Capture the cell that displays the provided text and extract its (X, Y) central coordinate. 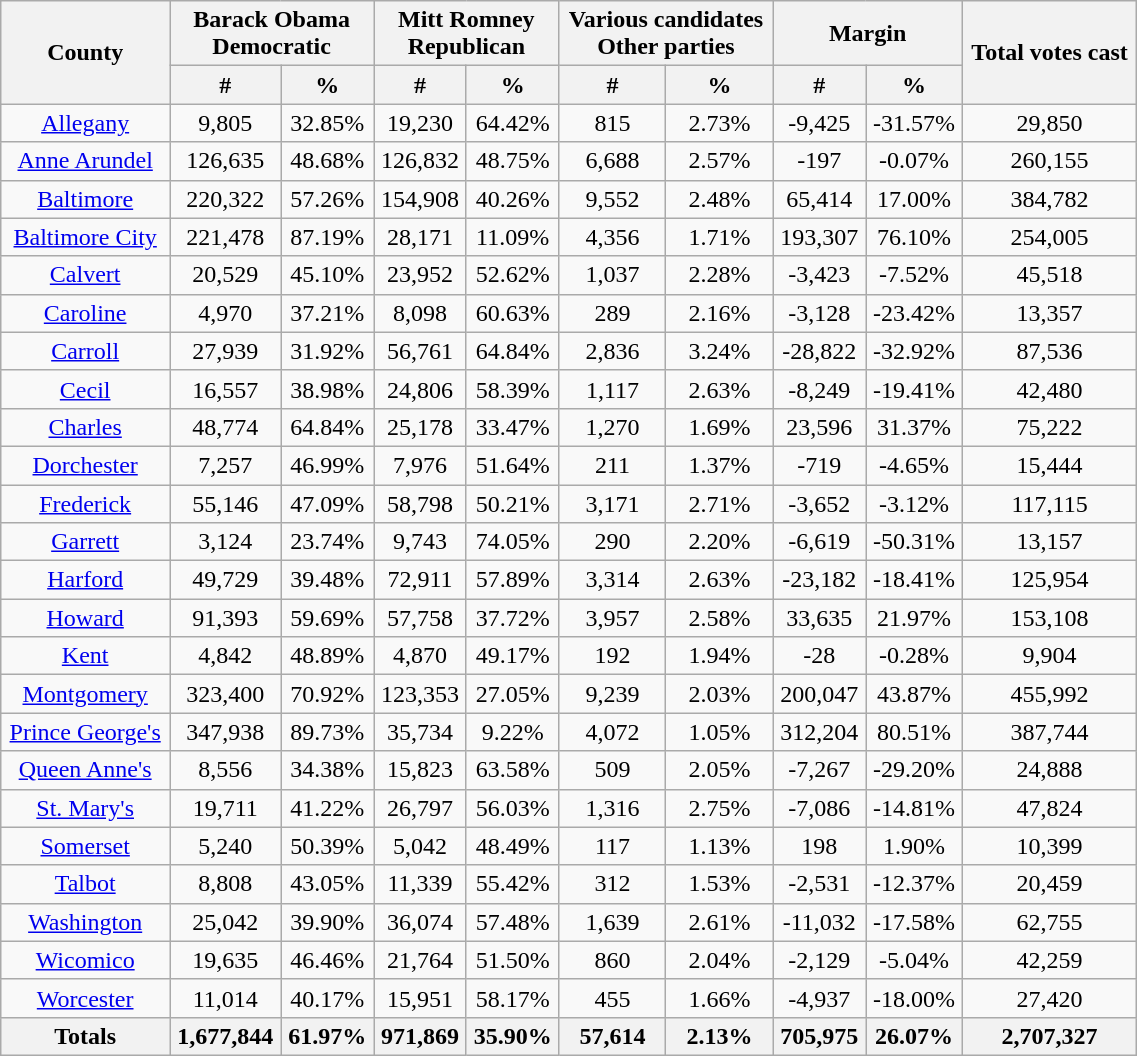
123,353 (420, 694)
Frederick (86, 503)
50.21% (512, 503)
Queen Anne's (86, 770)
2.13% (720, 1036)
46.99% (328, 465)
4,356 (612, 237)
1.69% (720, 427)
15,951 (420, 998)
-11,032 (820, 922)
126,832 (420, 161)
8,098 (420, 313)
-17.58% (914, 922)
31.37% (914, 427)
47.09% (328, 503)
13,357 (1049, 313)
45.10% (328, 275)
87.19% (328, 237)
2.48% (720, 199)
76.10% (914, 237)
48.68% (328, 161)
Harford (86, 580)
26.07% (914, 1036)
58,798 (420, 503)
-7,086 (820, 808)
-28,822 (820, 351)
Baltimore City (86, 237)
254,005 (1049, 237)
-9,425 (820, 123)
21.97% (914, 618)
-3,652 (820, 503)
57,614 (612, 1036)
Allegany (86, 123)
Mitt RomneyRepublican (466, 34)
43.05% (328, 884)
2.58% (720, 618)
117 (612, 846)
2,707,327 (1049, 1036)
860 (612, 960)
1.90% (914, 846)
16,557 (226, 389)
33.47% (512, 427)
25,042 (226, 922)
51.64% (512, 465)
-23,182 (820, 580)
9,743 (420, 542)
154,908 (420, 199)
11,339 (420, 884)
-0.07% (914, 161)
42,259 (1049, 960)
47,824 (1049, 808)
32.85% (328, 123)
55,146 (226, 503)
28,171 (420, 237)
6,688 (612, 161)
4,870 (420, 656)
705,975 (820, 1036)
Cecil (86, 389)
3,171 (612, 503)
Prince George's (86, 732)
200,047 (820, 694)
1,037 (612, 275)
2.03% (720, 694)
193,307 (820, 237)
39.48% (328, 580)
87,536 (1049, 351)
-7,267 (820, 770)
Dorchester (86, 465)
52.62% (512, 275)
62,755 (1049, 922)
33,635 (820, 618)
46.46% (328, 960)
455,992 (1049, 694)
65,414 (820, 199)
27.05% (512, 694)
509 (612, 770)
8,556 (226, 770)
-0.28% (914, 656)
64.42% (512, 123)
36,074 (420, 922)
35.90% (512, 1036)
153,108 (1049, 618)
1,316 (612, 808)
Anne Arundel (86, 161)
27,420 (1049, 998)
312,204 (820, 732)
-28 (820, 656)
2.73% (720, 123)
5,042 (420, 846)
58.39% (512, 389)
35,734 (420, 732)
Charles (86, 427)
4,072 (612, 732)
Kent (86, 656)
1.05% (720, 732)
9,805 (226, 123)
Total votes cast (1049, 52)
455 (612, 998)
2.04% (720, 960)
815 (612, 123)
-7.52% (914, 275)
-2,129 (820, 960)
2.16% (720, 313)
23,596 (820, 427)
-6,619 (820, 542)
10,399 (1049, 846)
4,970 (226, 313)
1.53% (720, 884)
1,117 (612, 389)
Talbot (86, 884)
Washington (86, 922)
3.24% (720, 351)
-32.92% (914, 351)
4,842 (226, 656)
-14.81% (914, 808)
11,014 (226, 998)
15,444 (1049, 465)
72,911 (420, 580)
21,764 (420, 960)
2.75% (720, 808)
43.87% (914, 694)
57.48% (512, 922)
75,222 (1049, 427)
-5.04% (914, 960)
2.28% (720, 275)
-8,249 (820, 389)
-18.41% (914, 580)
24,806 (420, 389)
-4,937 (820, 998)
Totals (86, 1036)
5,240 (226, 846)
Baltimore (86, 199)
Howard (86, 618)
323,400 (226, 694)
23,952 (420, 275)
8,808 (226, 884)
55.42% (512, 884)
192 (612, 656)
37.21% (328, 313)
19,711 (226, 808)
125,954 (1049, 580)
1,677,844 (226, 1036)
11.09% (512, 237)
Carroll (86, 351)
126,635 (226, 161)
56.03% (512, 808)
Garrett (86, 542)
57.89% (512, 580)
Margin (868, 34)
51.50% (512, 960)
Somerset (86, 846)
89.73% (328, 732)
9,239 (612, 694)
-31.57% (914, 123)
-3,128 (820, 313)
198 (820, 846)
38.98% (328, 389)
1.66% (720, 998)
Montgomery (86, 694)
1.13% (720, 846)
74.05% (512, 542)
312 (612, 884)
42,480 (1049, 389)
387,744 (1049, 732)
63.58% (512, 770)
3,314 (612, 580)
17.00% (914, 199)
57,758 (420, 618)
48.75% (512, 161)
-18.00% (914, 998)
117,115 (1049, 503)
9.22% (512, 732)
289 (612, 313)
9,904 (1049, 656)
48,774 (226, 427)
2.05% (720, 770)
-29.20% (914, 770)
Calvert (86, 275)
91,393 (226, 618)
20,459 (1049, 884)
40.26% (512, 199)
-719 (820, 465)
49.17% (512, 656)
49,729 (226, 580)
24,888 (1049, 770)
2.57% (720, 161)
1.37% (720, 465)
15,823 (420, 770)
9,552 (612, 199)
31.92% (328, 351)
Barack ObamaDemocratic (272, 34)
2.71% (720, 503)
1.94% (720, 656)
St. Mary's (86, 808)
80.51% (914, 732)
39.90% (328, 922)
60.63% (512, 313)
48.89% (328, 656)
19,635 (226, 960)
1.71% (720, 237)
Various candidatesOther parties (666, 34)
Wicomico (86, 960)
-3,423 (820, 275)
384,782 (1049, 199)
County (86, 52)
70.92% (328, 694)
-19.41% (914, 389)
25,178 (420, 427)
41.22% (328, 808)
Caroline (86, 313)
211 (612, 465)
13,157 (1049, 542)
59.69% (328, 618)
27,939 (226, 351)
-2,531 (820, 884)
260,155 (1049, 161)
58.17% (512, 998)
26,797 (420, 808)
34.38% (328, 770)
48.49% (512, 846)
20,529 (226, 275)
7,257 (226, 465)
2,836 (612, 351)
-197 (820, 161)
221,478 (226, 237)
2.20% (720, 542)
3,957 (612, 618)
971,869 (420, 1036)
29,850 (1049, 123)
19,230 (420, 123)
-23.42% (914, 313)
56,761 (420, 351)
3,124 (226, 542)
-4.65% (914, 465)
7,976 (420, 465)
Worcester (86, 998)
1,639 (612, 922)
61.97% (328, 1036)
-12.37% (914, 884)
37.72% (512, 618)
1,270 (612, 427)
2.61% (720, 922)
220,322 (226, 199)
347,938 (226, 732)
45,518 (1049, 275)
23.74% (328, 542)
57.26% (328, 199)
50.39% (328, 846)
-50.31% (914, 542)
-3.12% (914, 503)
290 (612, 542)
40.17% (328, 998)
